Output the [x, y] coordinate of the center of the cell containing the given text.  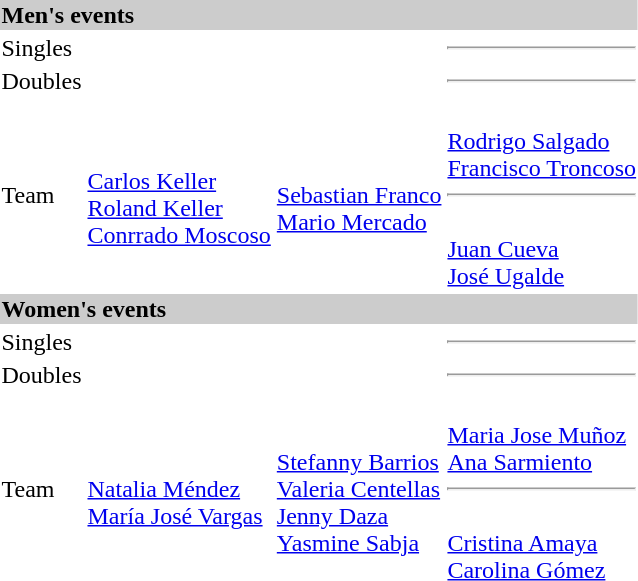
Men's events [319, 15]
Team [42, 195]
Carlos KellerRoland KellerConrrado Moscoso [179, 195]
Women's events [319, 309]
Rodrigo SalgadoFrancisco TroncosoJuan CuevaJosé Ugalde [542, 195]
Sebastian FrancoMario Mercado [359, 195]
